Find where the given text appears and provide that cell's center as (x, y) coordinate. 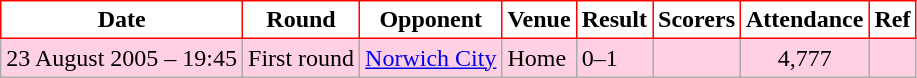
Result (614, 20)
23 August 2005 – 19:45 (122, 58)
Norwich City (431, 58)
Scorers (697, 20)
Venue (539, 20)
First round (302, 58)
Home (539, 58)
0–1 (614, 58)
Date (122, 20)
Ref (892, 20)
Round (302, 20)
4,777 (805, 58)
Opponent (431, 20)
Attendance (805, 20)
